For the text-containing cell, return its midpoint in [X, Y] coordinate format. 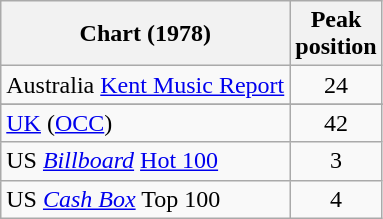
3 [336, 161]
Peakposition [336, 34]
Chart (1978) [146, 34]
4 [336, 199]
Australia Kent Music Report [146, 85]
US Cash Box Top 100 [146, 199]
24 [336, 85]
US Billboard Hot 100 [146, 161]
UK (OCC) [146, 123]
42 [336, 123]
